Detect which cell encompasses the target text, then output its [X, Y] center coordinate. 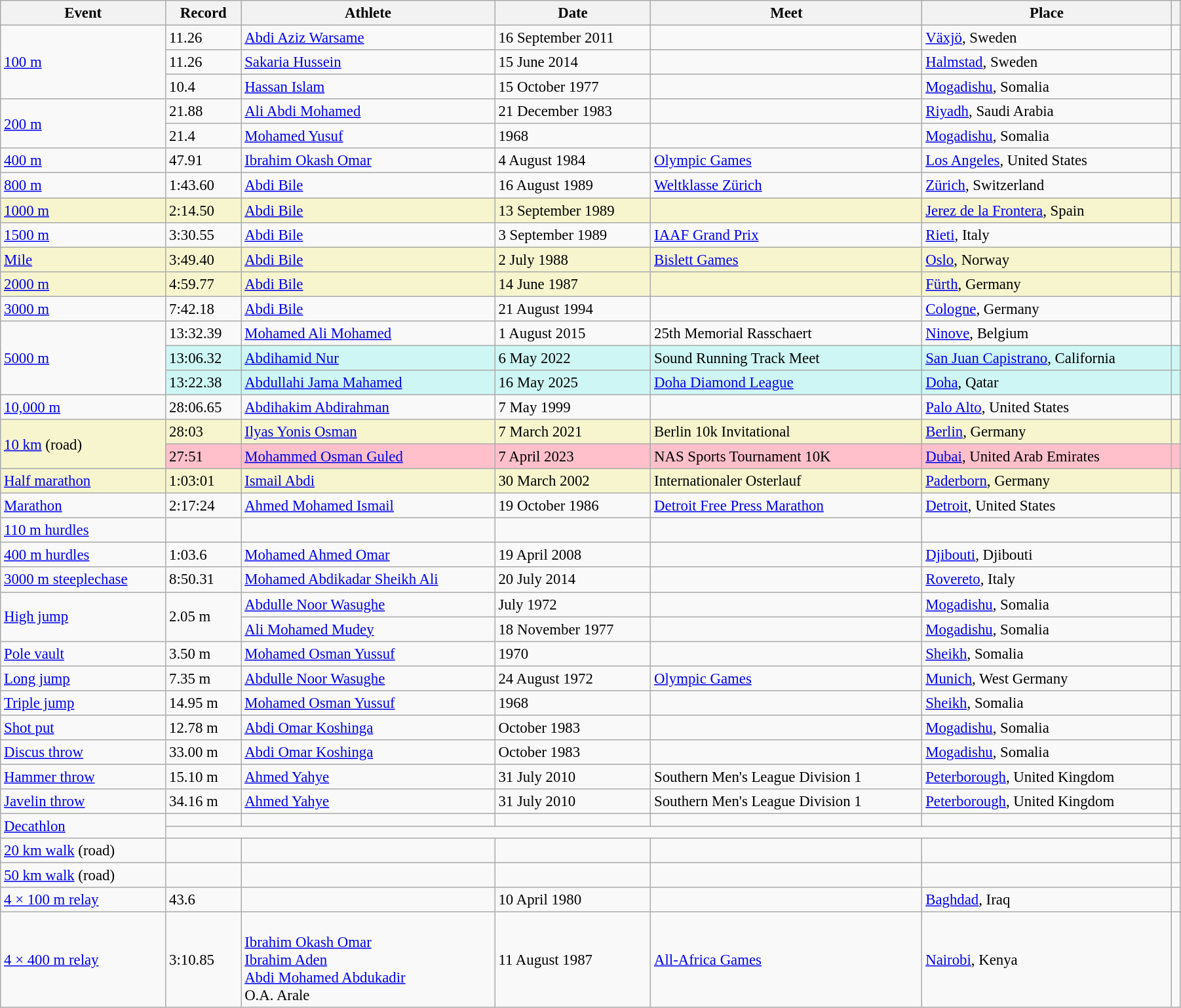
19 October 1986 [573, 506]
1000 m [83, 210]
3:30.55 [203, 235]
Berlin 10k Invitational [786, 432]
1970 [573, 653]
Detroit Free Press Marathon [786, 506]
16 September 2011 [573, 38]
Cologne, Germany [1047, 309]
8:50.31 [203, 580]
Abdullahi Jama Mahamed [368, 383]
Abdi Aziz Warsame [368, 38]
5000 m [83, 358]
Rovereto, Italy [1047, 580]
3:10.85 [203, 960]
19 April 2008 [573, 555]
13:22.38 [203, 383]
28:03 [203, 432]
Paderborn, Germany [1047, 481]
4:59.77 [203, 284]
12.78 m [203, 727]
13 September 1989 [573, 210]
200 m [83, 123]
Los Angeles, United States [1047, 161]
1:43.60 [203, 185]
Ninove, Belgium [1047, 334]
Date [573, 13]
400 m hurdles [83, 555]
10 km (road) [83, 444]
7 May 1999 [573, 407]
Ahmed Mohamed Ismail [368, 506]
Athlete [368, 13]
Weltklasse Zürich [786, 185]
Half marathon [83, 481]
Rieti, Italy [1047, 235]
Växjö, Sweden [1047, 38]
July 1972 [573, 604]
Hassan Islam [368, 87]
Discus throw [83, 752]
Doha, Qatar [1047, 383]
Fürth, Germany [1047, 284]
2 July 1988 [573, 260]
Munich, West Germany [1047, 678]
Pole vault [83, 653]
3000 m steeplechase [83, 580]
47.91 [203, 161]
1500 m [83, 235]
21.88 [203, 111]
2:17:24 [203, 506]
7 March 2021 [573, 432]
Mohamed Ahmed Omar [368, 555]
11 August 1987 [573, 960]
13:32.39 [203, 334]
33.00 m [203, 752]
Long jump [83, 678]
IAAF Grand Prix [786, 235]
3 September 1989 [573, 235]
Ibrahim Okash OmarIbrahim AdenAbdi Mohamed AbdukadirO.A. Arale [368, 960]
110 m hurdles [83, 530]
18 November 1977 [573, 629]
Nairobi, Kenya [1047, 960]
7:42.18 [203, 309]
25th Memorial Rasschaert [786, 334]
NAS Sports Tournament 10K [786, 457]
Place [1047, 13]
16 August 1989 [573, 185]
Mohamed Ali Mohamed [368, 334]
San Juan Capistrano, California [1047, 358]
Ilyas Yonis Osman [368, 432]
2.05 m [203, 616]
Ali Abdi Mohamed [368, 111]
Bislett Games [786, 260]
Meet [786, 13]
Javelin throw [83, 802]
1 August 2015 [573, 334]
Mohamed Yusuf [368, 136]
15 June 2014 [573, 62]
All-Africa Games [786, 960]
Mohamed Abdikadar Sheikh Ali [368, 580]
Ismail Abdi [368, 481]
4 August 1984 [573, 161]
14 June 1987 [573, 284]
34.16 m [203, 802]
7.35 m [203, 678]
3000 m [83, 309]
Event [83, 13]
Detroit, United States [1047, 506]
Berlin, Germany [1047, 432]
21.4 [203, 136]
14.95 m [203, 703]
7 April 2023 [573, 457]
Palo Alto, United States [1047, 407]
4 × 400 m relay [83, 960]
Riyadh, Saudi Arabia [1047, 111]
43.6 [203, 900]
Ali Mohamed Mudey [368, 629]
50 km walk (road) [83, 876]
2000 m [83, 284]
100 m [83, 63]
30 March 2002 [573, 481]
Baghdad, Iraq [1047, 900]
15 October 1977 [573, 87]
Ibrahim Okash Omar [368, 161]
Decathlon [83, 826]
Mohammed Osman Guled [368, 457]
27:51 [203, 457]
1:03.6 [203, 555]
Doha Diamond League [786, 383]
Sound Running Track Meet [786, 358]
Record [203, 13]
2:14.50 [203, 210]
3:49.40 [203, 260]
Shot put [83, 727]
15.10 m [203, 777]
Dubai, United Arab Emirates [1047, 457]
10.4 [203, 87]
Oslo, Norway [1047, 260]
28:06.65 [203, 407]
High jump [83, 616]
Djibouti, Djibouti [1047, 555]
16 May 2025 [573, 383]
6 May 2022 [573, 358]
24 August 1972 [573, 678]
Internationaler Osterlauf [786, 481]
Abdihamid Nur [368, 358]
Triple jump [83, 703]
Zürich, Switzerland [1047, 185]
1:03:01 [203, 481]
20 km walk (road) [83, 851]
13:06.32 [203, 358]
21 December 1983 [573, 111]
Mile [83, 260]
21 August 1994 [573, 309]
Sakaria Hussein [368, 62]
Jerez de la Frontera, Spain [1047, 210]
10 April 1980 [573, 900]
400 m [83, 161]
Hammer throw [83, 777]
20 July 2014 [573, 580]
10,000 m [83, 407]
800 m [83, 185]
Abdihakim Abdirahman [368, 407]
4 × 100 m relay [83, 900]
Marathon [83, 506]
3.50 m [203, 653]
Halmstad, Sweden [1047, 62]
